Locate the cell with the specified text and output its (x, y) center coordinate. 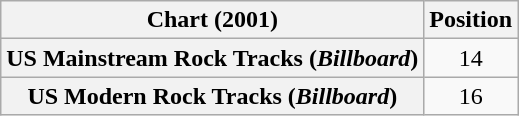
US Mainstream Rock Tracks (Billboard) (212, 58)
14 (471, 58)
Chart (2001) (212, 20)
Position (471, 20)
US Modern Rock Tracks (Billboard) (212, 96)
16 (471, 96)
